Search for the cell housing the specified text and yield its (X, Y) center coordinate. 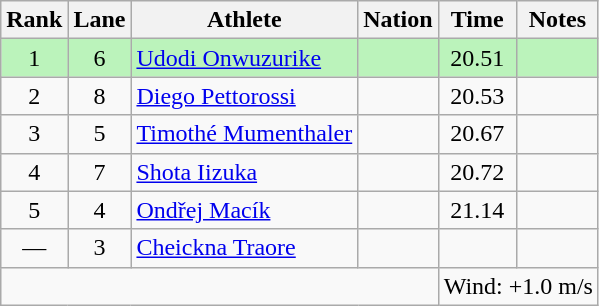
Wind: +1.0 m/s (518, 286)
2 (34, 96)
Notes (557, 20)
1 (34, 58)
Ondřej Macík (244, 210)
Rank (34, 20)
Diego Pettorossi (244, 96)
— (34, 248)
Timothé Mumenthaler (244, 134)
Nation (398, 20)
Time (477, 20)
8 (100, 96)
Lane (100, 20)
6 (100, 58)
20.53 (477, 96)
Athlete (244, 20)
20.72 (477, 172)
Udodi Onwuzurike (244, 58)
21.14 (477, 210)
Cheickna Traore (244, 248)
7 (100, 172)
20.67 (477, 134)
Shota Iizuka (244, 172)
20.51 (477, 58)
